Scan for the cell matching the given text and deliver its [X, Y] coordinate at center. 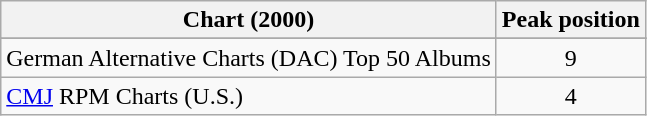
Peak position [570, 20]
CMJ RPM Charts (U.S.) [249, 96]
German Alternative Charts (DAC) Top 50 Albums [249, 58]
4 [570, 96]
9 [570, 58]
Chart (2000) [249, 20]
